Return [X, Y] of the center of cell containing provided text 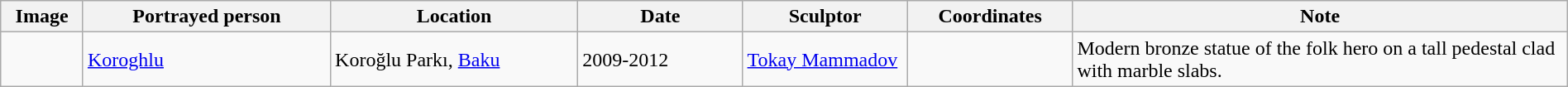
Modern bronze statue of the folk hero on a tall pedestal clad with marble slabs. [1320, 60]
Tokay Mammadov [825, 60]
Koroghlu [207, 60]
Koroğlu Parkı, Baku [455, 60]
Location [455, 17]
Note [1320, 17]
Date [660, 17]
2009-2012 [660, 60]
Portrayed person [207, 17]
Coordinates [989, 17]
Sculptor [825, 17]
Image [42, 17]
